Provide the [x, y] coordinate of the cell's center where the given text is located.  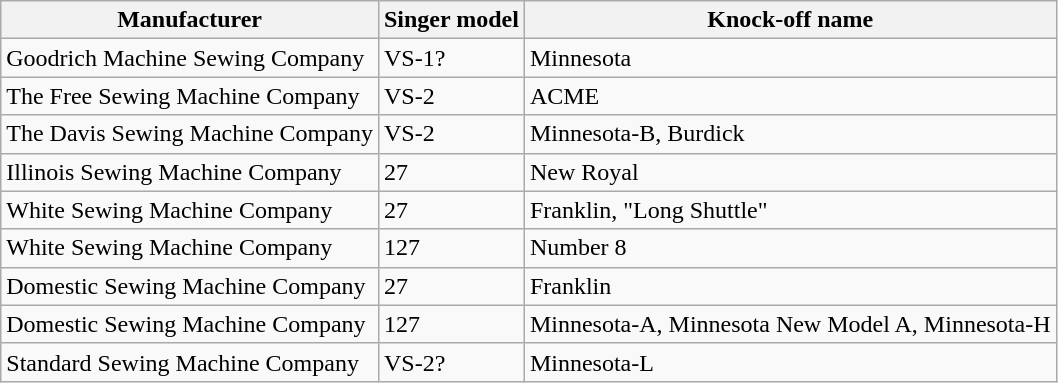
Singer model [451, 20]
Knock-off name [790, 20]
Minnesota [790, 58]
The Davis Sewing Machine Company [190, 134]
VS-1? [451, 58]
Franklin, "Long Shuttle" [790, 210]
New Royal [790, 172]
Goodrich Machine Sewing Company [190, 58]
Franklin [790, 286]
VS-2? [451, 362]
Number 8 [790, 248]
The Free Sewing Machine Company [190, 96]
Minnesota-B, Burdick [790, 134]
Minnesota-A, Minnesota New Model A, Minnesota-H [790, 324]
ACME [790, 96]
Minnesota-L [790, 362]
Standard Sewing Machine Company [190, 362]
Illinois Sewing Machine Company [190, 172]
Manufacturer [190, 20]
